Capture the cell that displays the provided text and extract its (x, y) central coordinate. 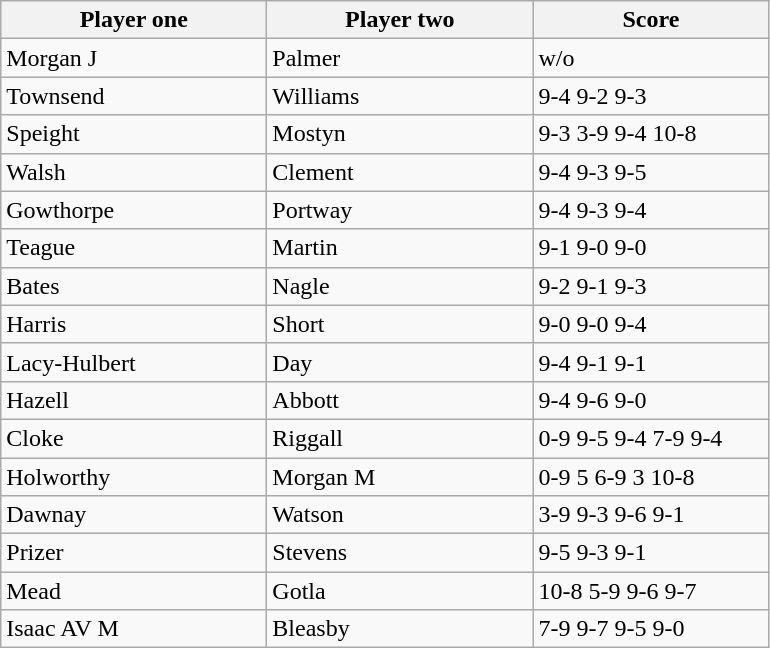
9-3 3-9 9-4 10-8 (651, 134)
9-4 9-3 9-4 (651, 210)
w/o (651, 58)
Bleasby (400, 629)
Gowthorpe (134, 210)
Riggall (400, 438)
0-9 9-5 9-4 7-9 9-4 (651, 438)
Nagle (400, 286)
Portway (400, 210)
Palmer (400, 58)
9-4 9-3 9-5 (651, 172)
9-0 9-0 9-4 (651, 324)
9-1 9-0 9-0 (651, 248)
0-9 5 6-9 3 10-8 (651, 477)
Short (400, 324)
9-4 9-6 9-0 (651, 400)
Prizer (134, 553)
Gotla (400, 591)
Player one (134, 20)
Hazell (134, 400)
Teague (134, 248)
7-9 9-7 9-5 9-0 (651, 629)
Mostyn (400, 134)
Bates (134, 286)
Mead (134, 591)
Harris (134, 324)
Lacy-Hulbert (134, 362)
Holworthy (134, 477)
Stevens (400, 553)
Isaac AV M (134, 629)
Martin (400, 248)
9-4 9-2 9-3 (651, 96)
Morgan J (134, 58)
3-9 9-3 9-6 9-1 (651, 515)
Williams (400, 96)
Townsend (134, 96)
Morgan M (400, 477)
9-4 9-1 9-1 (651, 362)
Cloke (134, 438)
Speight (134, 134)
Dawnay (134, 515)
Day (400, 362)
Score (651, 20)
Walsh (134, 172)
Watson (400, 515)
Clement (400, 172)
10-8 5-9 9-6 9-7 (651, 591)
Abbott (400, 400)
9-5 9-3 9-1 (651, 553)
9-2 9-1 9-3 (651, 286)
Player two (400, 20)
